Return [x, y] of the center of cell containing provided text 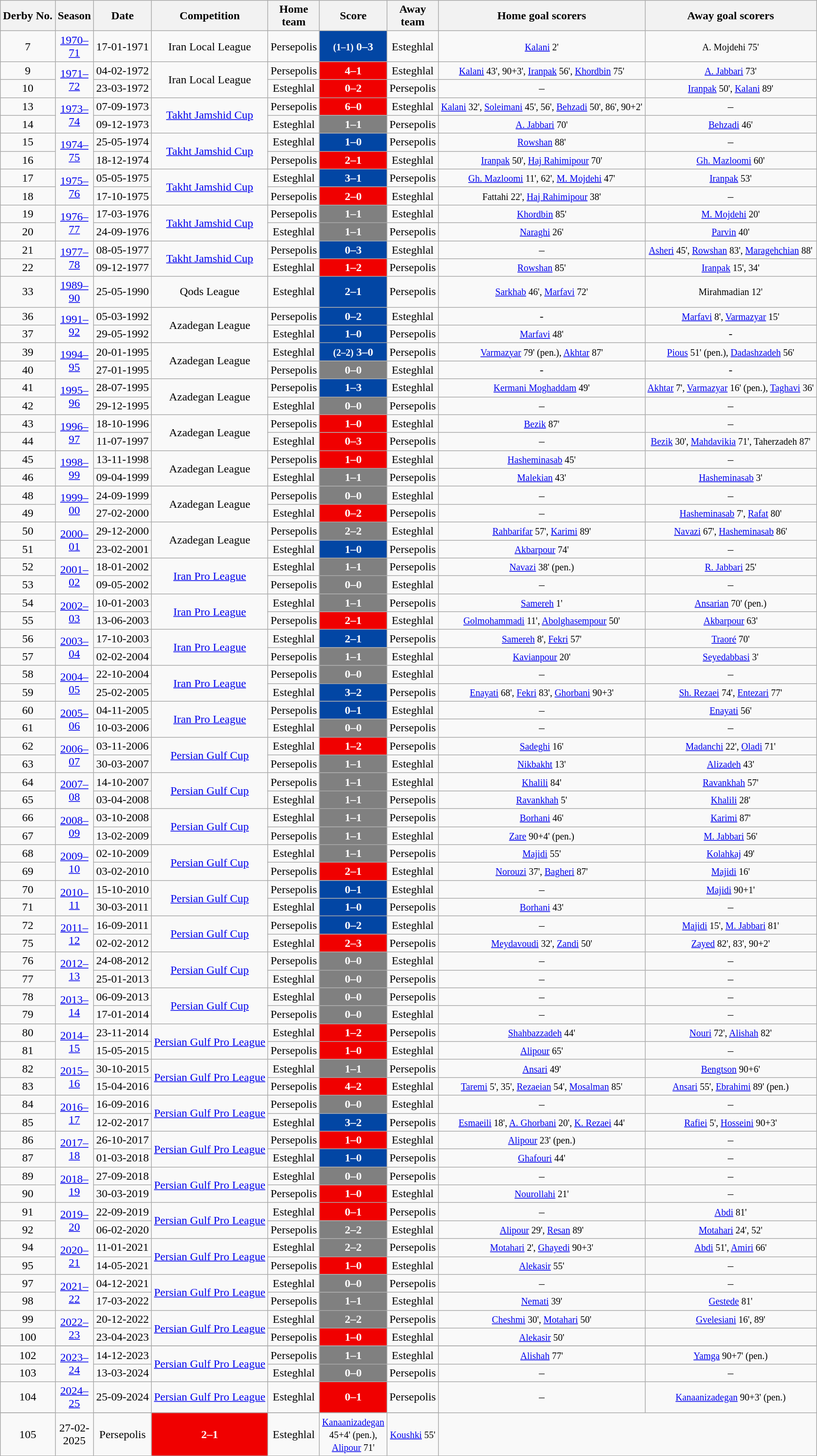
18 [28, 196]
Pious 51' (pen.), Dadashzadeh 56' [731, 352]
Bezik 87' [542, 424]
Khordbin 85' [542, 214]
Meydavoudi 32', Zandi 50' [542, 943]
03-04-2008 [122, 800]
1974–75 [74, 151]
27-02-2000 [122, 513]
39 [28, 352]
3–1 [353, 178]
87 [28, 1158]
11-07-1997 [122, 441]
1989–90 [74, 292]
Asheri 45', Rowshan 83', Maragehchian 88' [731, 250]
1976–77 [74, 223]
52 [28, 567]
Away goal scorers [731, 16]
24-08-2012 [122, 961]
Nourollahi 21' [542, 1194]
Kermani Moghaddam 49' [542, 388]
06-09-2013 [122, 997]
2010–11 [74, 898]
67 [28, 835]
77 [28, 979]
24-09-1976 [122, 232]
Kanaanizadegan 90+3' (pen.) [731, 1397]
17-01-2014 [122, 1015]
Marfavi 48' [542, 334]
Enayati 68', Fekri 83', Ghorbani 90+3' [542, 692]
15-04-2016 [122, 1086]
Kolahkaj 49' [731, 854]
2012–13 [74, 970]
06-02-2020 [122, 1230]
42 [28, 406]
17-01-1971 [122, 46]
29-12-1995 [122, 406]
Shahbazzadeh 44' [542, 1032]
71 [28, 907]
Nemati 39' [542, 1301]
17-10-1975 [122, 196]
Marfavi 8', Varmazyar 15' [731, 316]
95 [28, 1265]
Borhani 46' [542, 817]
Alekasir 55' [542, 1265]
Ravankhah 57' [731, 782]
Nikbakht 13' [542, 764]
Derby No. [28, 16]
Rowshan 85' [542, 268]
Ansari 55', Ebrahimi 89' (pen.) [731, 1086]
43 [28, 424]
Zare 90+4' (pen.) [542, 835]
99 [28, 1319]
20-01-1995 [122, 352]
Samereh 1' [542, 603]
2023–24 [74, 1364]
102 [28, 1355]
25-01-2013 [122, 979]
23-04-2023 [122, 1337]
Navazi 67', Hasheminasab 86' [731, 531]
45 [28, 459]
58 [28, 674]
Samereh 8', Fekri 57' [542, 639]
M. Jabbari 56' [731, 835]
21 [28, 250]
15-10-2010 [122, 889]
Karimi 87' [731, 817]
40 [28, 370]
04-12-2021 [122, 1283]
68 [28, 854]
19 [28, 214]
08-05-1977 [122, 250]
4–1 [353, 71]
17 [28, 178]
46 [28, 477]
05-05-1975 [122, 178]
13-11-1998 [122, 459]
90 [28, 1194]
66 [28, 817]
Alipour 29', Resan 89' [542, 1230]
Koushki 55' [412, 1434]
Rafiei 5', Hosseini 90+3' [731, 1122]
17-03-1976 [122, 214]
1–3 [353, 388]
Alishah 77' [542, 1355]
30-03-2007 [122, 764]
2022–23 [74, 1328]
14-10-2007 [122, 782]
2020–21 [74, 1256]
44 [28, 441]
50 [28, 531]
10-03-2006 [122, 728]
Seyedabbasi 3' [731, 656]
Naraghi 26' [542, 232]
41 [28, 388]
84 [28, 1104]
104 [28, 1397]
Iranpak 15', 34' [731, 268]
69 [28, 872]
Khalili 28' [731, 800]
A. Mojdehi 75' [731, 46]
Esmaeili 18', A. Ghorbani 20', K. Rezaei 44' [542, 1122]
2006–07 [74, 755]
2005–06 [74, 719]
Traoré 70' [731, 639]
2017–18 [74, 1149]
07-09-1973 [122, 106]
Navazi 38' (pen.) [542, 567]
(2–2) 3–0 [353, 352]
30-03-2019 [122, 1194]
92 [28, 1230]
2019–20 [74, 1221]
25-02-2005 [122, 692]
Hasheminasab 45' [542, 459]
2014–15 [74, 1041]
2003–04 [74, 648]
62 [28, 746]
Score [353, 16]
1998–99 [74, 468]
25-05-1974 [122, 142]
22-09-2019 [122, 1212]
09-05-2002 [122, 585]
97 [28, 1283]
82 [28, 1068]
04-02-1972 [122, 71]
Taremi 5', 35', Rezaeian 54', Mosalman 85' [542, 1086]
Ghafouri 44' [542, 1158]
Bengtson 90+6' [731, 1068]
13-02-2009 [122, 835]
Motahari 2', Ghayedi 90+3' [542, 1248]
81 [28, 1050]
12-02-2017 [122, 1122]
36 [28, 316]
30-10-2015 [122, 1068]
4–2 [353, 1086]
56 [28, 639]
Gestede 81' [731, 1301]
29-12-2000 [122, 531]
2008–09 [74, 826]
11-01-2021 [122, 1248]
02-02-2012 [122, 943]
2000–01 [74, 540]
100 [28, 1337]
65 [28, 800]
27-09-2018 [122, 1176]
Qods League [210, 292]
Abdi 81' [731, 1212]
Iranpak 50', Kalani 89' [731, 88]
2–3 [353, 943]
78 [28, 997]
37 [28, 334]
27-01-1995 [122, 370]
29-05-1992 [122, 334]
Iranpak 53' [731, 178]
59 [28, 692]
14-12-2023 [122, 1355]
1991–92 [74, 325]
Majidi 16' [731, 872]
A. Jabbari 73' [731, 71]
Sadeghi 16' [542, 746]
03-11-2006 [122, 746]
27-02-2025 [74, 1434]
80 [28, 1032]
Zayed 82', 83', 90+2' [731, 943]
2015–16 [74, 1077]
25-09-2024 [122, 1397]
2013–14 [74, 1006]
23-11-2014 [122, 1032]
Varmazyar 79' (pen.), Akhtar 87' [542, 352]
Madanchi 22', Oladi 71' [731, 746]
M. Mojdehi 20' [731, 214]
13-03-2024 [122, 1373]
Khalili 84' [542, 782]
1975–76 [74, 187]
17-10-2003 [122, 639]
Gvelesiani 16', 89' [731, 1319]
23-03-1972 [122, 88]
1999–00 [74, 504]
6–0 [353, 106]
61 [28, 728]
2021–22 [74, 1292]
103 [28, 1373]
Sh. Rezaei 74', Entezari 77' [731, 692]
03-02-2010 [122, 872]
2024–25 [74, 1397]
1973–74 [74, 115]
09-12-1977 [122, 268]
22-10-2004 [122, 674]
91 [28, 1212]
64 [28, 782]
Home team [294, 16]
Alekasir 50' [542, 1337]
86 [28, 1140]
94 [28, 1248]
1996–97 [74, 432]
76 [28, 961]
Rowshan 88' [542, 142]
70 [28, 889]
Norouzi 37', Bagheri 87' [542, 872]
Competition [210, 16]
24-09-1999 [122, 495]
10-01-2003 [122, 603]
A. Jabbari 70' [542, 124]
10 [28, 88]
Season [74, 16]
18-10-1996 [122, 424]
Alipour 65' [542, 1050]
Rahbarifar 57', Karimi 89' [542, 531]
Borhani 43' [542, 907]
Majidi 15', M. Jabbari 81' [731, 925]
Kalani 43', 90+3', Iranpak 56', Khordbin 75' [542, 71]
Sarkhab 46', Marfavi 72' [542, 292]
22 [28, 268]
13-06-2003 [122, 621]
16-09-2011 [122, 925]
Mirahmadian 12' [731, 292]
13 [28, 106]
79 [28, 1015]
Fattahi 22', Haj Rahimipour 38' [542, 196]
1994–95 [74, 361]
Parvin 40' [731, 232]
105 [28, 1434]
09-12-1973 [122, 124]
18-01-2002 [122, 567]
18-12-1974 [122, 160]
30-03-2011 [122, 907]
2007–08 [74, 791]
2018–19 [74, 1185]
Akbarpour 74' [542, 549]
63 [28, 764]
60 [28, 710]
85 [28, 1122]
89 [28, 1176]
Malekian 43' [542, 477]
Bezik 30', Mahdavikia 71', Taherzadeh 87' [731, 441]
2–0 [353, 196]
15-05-2015 [122, 1050]
09-04-1999 [122, 477]
23-02-2001 [122, 549]
05-03-1992 [122, 316]
Hasheminasab 7', Rafat 80' [731, 513]
Gh. Mazloomi 11', 62', M. Mojdehi 47' [542, 178]
Hasheminasab 3' [731, 477]
53 [28, 585]
20-12-2022 [122, 1319]
49 [28, 513]
20 [28, 232]
04-11-2005 [122, 710]
01-03-2018 [122, 1158]
2011–12 [74, 934]
2009–10 [74, 863]
28-07-1995 [122, 388]
Kalani 2' [542, 46]
16-09-2016 [122, 1104]
Yamga 90+7' (pen.) [731, 1355]
25-05-1990 [122, 292]
Golmohammadi 11', Abolghasempour 50' [542, 621]
54 [28, 603]
Enayati 56' [731, 710]
Kavianpour 20' [542, 656]
Cheshmi 30', Motahari 50' [542, 1319]
Ravankhah 5' [542, 800]
51 [28, 549]
2001–02 [74, 576]
Alizadeh 43' [731, 764]
Away team [412, 16]
1977–78 [74, 259]
Kalani 32', Soleimani 45', 56', Behzadi 50', 86', 90+2' [542, 106]
2004–05 [74, 683]
15 [28, 142]
33 [28, 292]
Nouri 72', Alishah 82' [731, 1032]
Ansarian 70' (pen.) [731, 603]
Ansari 49' [542, 1068]
R. Jabbari 25' [731, 567]
02-10-2009 [122, 854]
72 [28, 925]
98 [28, 1301]
14-05-2021 [122, 1265]
17-03-2022 [122, 1301]
2002–03 [74, 612]
Gh. Mazloomi 60' [731, 160]
2016–17 [74, 1113]
Date [122, 16]
48 [28, 495]
Motahari 24', 52' [731, 1230]
Kanaanizadegan 45+4' (pen.), Alipour 71' [353, 1434]
83 [28, 1086]
Alipour 23' (pen.) [542, 1140]
26-10-2017 [122, 1140]
1971–72 [74, 80]
75 [28, 943]
9 [28, 71]
7 [28, 46]
55 [28, 621]
16 [28, 160]
Behzadi 46' [731, 124]
57 [28, 656]
Akhtar 7', Varmazyar 16' (pen.), Taghavi 36' [731, 388]
Home goal scorers [542, 16]
1970–71 [74, 46]
02-02-2004 [122, 656]
1995–96 [74, 397]
Akbarpour 63' [731, 621]
Majidi 90+1' [731, 889]
Abdi 51', Amiri 66' [731, 1248]
14 [28, 124]
(1–1) 0–3 [353, 46]
Majidi 55' [542, 854]
Iranpak 50', Haj Rahimipour 70' [542, 160]
03-10-2008 [122, 817]
